Extract the [X, Y] coordinate from the center of the cell holding the provided text.  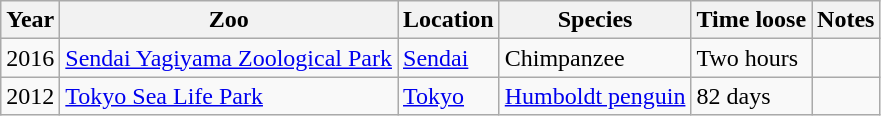
82 days [752, 96]
Humboldt penguin [595, 96]
Two hours [752, 58]
Sendai Yagiyama Zoological Park [229, 58]
Species [595, 20]
Zoo [229, 20]
Year [30, 20]
2012 [30, 96]
Tokyo [449, 96]
Sendai [449, 58]
Notes [846, 20]
Chimpanzee [595, 58]
2016 [30, 58]
Location [449, 20]
Time loose [752, 20]
Tokyo Sea Life Park [229, 96]
